Capture the cell that displays the provided text and extract its [x, y] central coordinate. 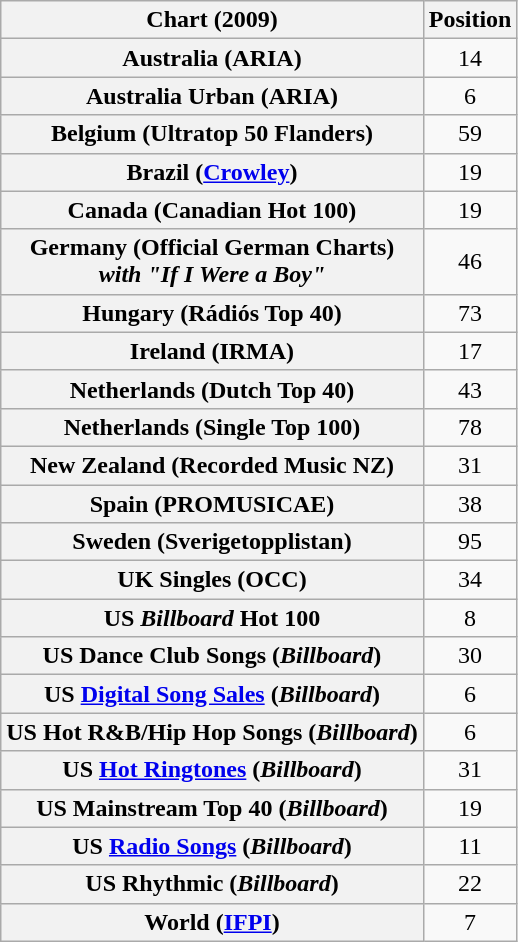
14 [470, 58]
Chart (2009) [212, 20]
US Hot Ringtones (Billboard) [212, 770]
Netherlands (Single Top 100) [212, 427]
US Digital Song Sales (Billboard) [212, 694]
World (IFPI) [212, 922]
New Zealand (Recorded Music NZ) [212, 465]
Germany (Official German Charts)with "If I Were a Boy" [212, 262]
11 [470, 846]
Australia (ARIA) [212, 58]
US Mainstream Top 40 (Billboard) [212, 808]
UK Singles (OCC) [212, 580]
US Billboard Hot 100 [212, 618]
US Hot R&B/Hip Hop Songs (Billboard) [212, 732]
Hungary (Rádiós Top 40) [212, 313]
Ireland (IRMA) [212, 351]
43 [470, 389]
Sweden (Sverigetopplistan) [212, 542]
38 [470, 503]
46 [470, 262]
Canada (Canadian Hot 100) [212, 210]
30 [470, 656]
Spain (PROMUSICAE) [212, 503]
Australia Urban (ARIA) [212, 96]
8 [470, 618]
22 [470, 884]
Brazil (Crowley) [212, 172]
7 [470, 922]
78 [470, 427]
US Radio Songs (Billboard) [212, 846]
Belgium (Ultratop 50 Flanders) [212, 134]
Position [470, 20]
US Rhythmic (Billboard) [212, 884]
Netherlands (Dutch Top 40) [212, 389]
95 [470, 542]
17 [470, 351]
34 [470, 580]
59 [470, 134]
73 [470, 313]
US Dance Club Songs (Billboard) [212, 656]
